Search for the cell housing the specified text and yield its [X, Y] center coordinate. 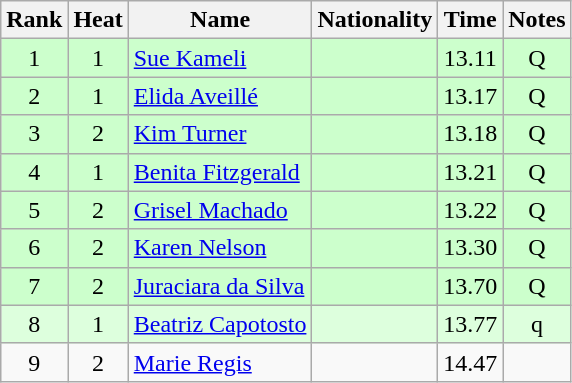
4 [34, 172]
13.30 [470, 248]
Benita Fitzgerald [220, 172]
q [537, 324]
Kim Turner [220, 134]
13.11 [470, 58]
13.17 [470, 96]
7 [34, 286]
9 [34, 362]
5 [34, 210]
13.21 [470, 172]
13.77 [470, 324]
6 [34, 248]
14.47 [470, 362]
Karen Nelson [220, 248]
Time [470, 20]
Marie Regis [220, 362]
3 [34, 134]
Beatriz Capotosto [220, 324]
Sue Kameli [220, 58]
Elida Aveillé [220, 96]
Grisel Machado [220, 210]
Rank [34, 20]
13.18 [470, 134]
Juraciara da Silva [220, 286]
13.22 [470, 210]
Nationality [375, 20]
Heat [98, 20]
Notes [537, 20]
Name [220, 20]
13.70 [470, 286]
8 [34, 324]
